Pinpoint the cell where the given text exists, returning its [x, y] midpoint coordinate. 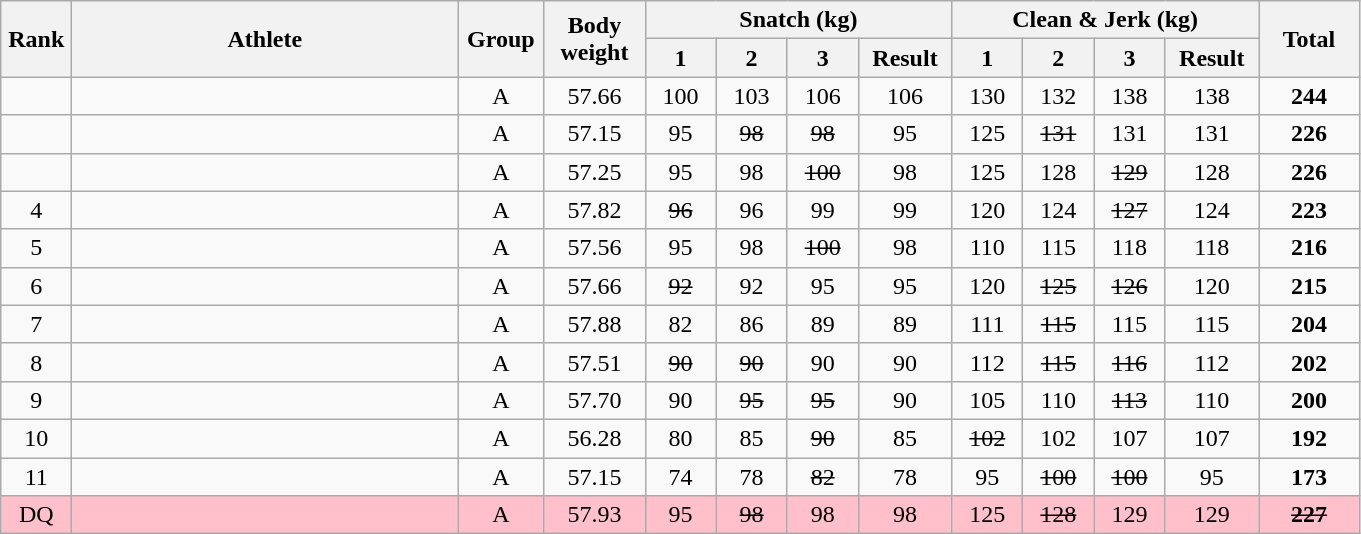
204 [1308, 324]
11 [36, 477]
57.93 [594, 515]
5 [36, 248]
111 [988, 324]
244 [1308, 96]
57.51 [594, 362]
116 [1130, 362]
Snatch (kg) [798, 20]
132 [1058, 96]
Group [501, 39]
Rank [36, 39]
4 [36, 210]
8 [36, 362]
127 [1130, 210]
113 [1130, 400]
86 [752, 324]
200 [1308, 400]
56.28 [594, 438]
DQ [36, 515]
80 [680, 438]
57.25 [594, 172]
Athlete [265, 39]
173 [1308, 477]
57.56 [594, 248]
57.88 [594, 324]
Total [1308, 39]
105 [988, 400]
6 [36, 286]
57.70 [594, 400]
130 [988, 96]
Clean & Jerk (kg) [1106, 20]
103 [752, 96]
74 [680, 477]
223 [1308, 210]
215 [1308, 286]
216 [1308, 248]
227 [1308, 515]
9 [36, 400]
Body weight [594, 39]
10 [36, 438]
192 [1308, 438]
7 [36, 324]
57.82 [594, 210]
202 [1308, 362]
126 [1130, 286]
